Return the [X, Y] coordinate for the center point of the cell that contains the specified text.  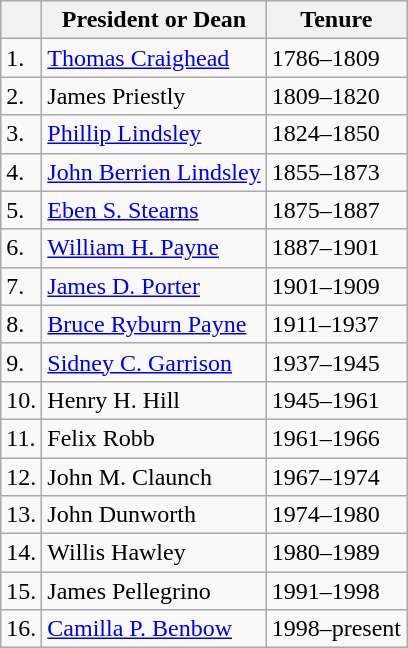
Felix Robb [154, 438]
1911–1937 [336, 324]
Sidney C. Garrison [154, 362]
Eben S. Stearns [154, 210]
14. [22, 553]
5. [22, 210]
Henry H. Hill [154, 400]
1967–1974 [336, 477]
1974–1980 [336, 515]
1991–1998 [336, 591]
Camilla P. Benbow [154, 629]
Bruce Ryburn Payne [154, 324]
1901–1909 [336, 286]
William H. Payne [154, 248]
1824–1850 [336, 134]
1945–1961 [336, 400]
1937–1945 [336, 362]
3. [22, 134]
John Dunworth [154, 515]
James Priestly [154, 96]
1855–1873 [336, 172]
1. [22, 58]
11. [22, 438]
James Pellegrino [154, 591]
4. [22, 172]
6. [22, 248]
1887–1901 [336, 248]
7. [22, 286]
John M. Claunch [154, 477]
16. [22, 629]
1809–1820 [336, 96]
1875–1887 [336, 210]
President or Dean [154, 20]
Willis Hawley [154, 553]
1961–1966 [336, 438]
John Berrien Lindsley [154, 172]
15. [22, 591]
1980–1989 [336, 553]
James D. Porter [154, 286]
8. [22, 324]
Thomas Craighead [154, 58]
12. [22, 477]
2. [22, 96]
13. [22, 515]
1786–1809 [336, 58]
1998–present [336, 629]
10. [22, 400]
Phillip Lindsley [154, 134]
Tenure [336, 20]
9. [22, 362]
